Return the (x, y) coordinate for the center point of the cell that contains the specified text.  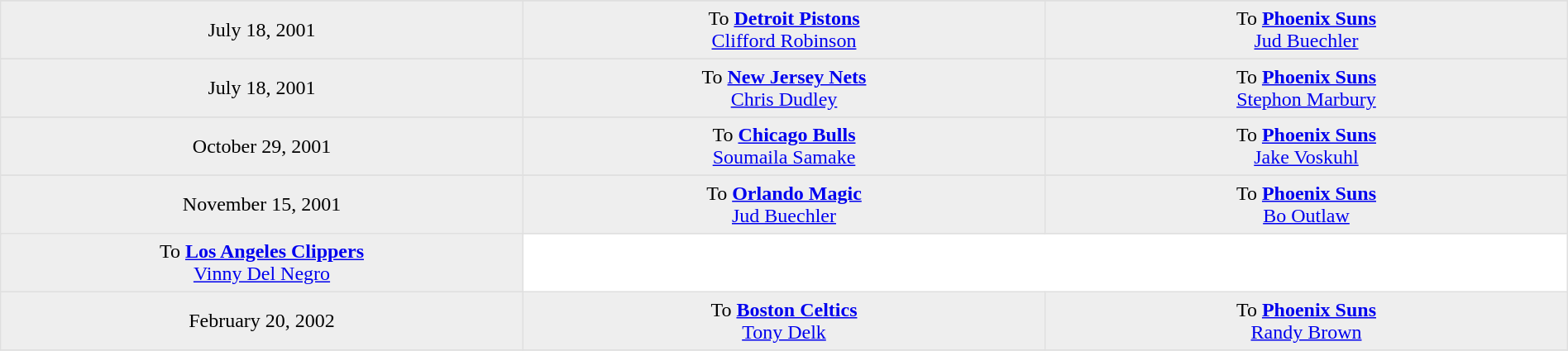
To Boston Celtics Tony Delk (784, 320)
To Phoenix Suns Jud Buechler (1307, 30)
To Phoenix Suns Jake Voskuhl (1307, 146)
November 15, 2001 (262, 204)
To Phoenix Suns Randy Brown (1307, 320)
To Chicago Bulls Soumaila Samake (784, 146)
To Phoenix Suns Bo Outlaw (1307, 204)
To Phoenix Suns Stephon Marbury (1307, 88)
To Detroit Pistons Clifford Robinson (784, 30)
To Los Angeles Clippers Vinny Del Negro (262, 263)
October 29, 2001 (262, 146)
February 20, 2002 (262, 320)
To Orlando Magic Jud Buechler (784, 204)
To New Jersey Nets Chris Dudley (784, 88)
